Return the [x, y] coordinate for the center point of the cell that contains the specified text.  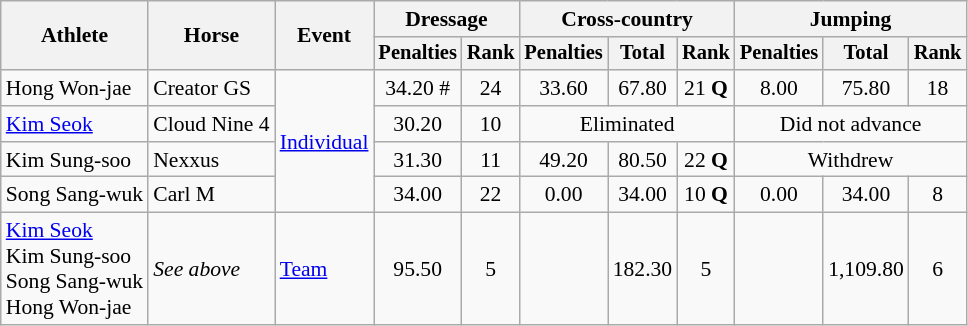
Song Sang-wuk [74, 195]
Jumping [851, 19]
Kim SeokKim Sung-sooSong Sang-wukHong Won-jae [74, 269]
33.60 [563, 88]
Nexxus [211, 160]
18 [938, 88]
22 Q [706, 160]
Withdrew [851, 160]
75.80 [866, 88]
67.80 [642, 88]
Kim Sung-soo [74, 160]
Horse [211, 36]
8.00 [779, 88]
31.30 [418, 160]
30.20 [418, 124]
95.50 [418, 269]
11 [491, 160]
Did not advance [851, 124]
182.30 [642, 269]
10 Q [706, 195]
Cloud Nine 4 [211, 124]
Cross-country [626, 19]
Kim Seok [74, 124]
Individual [324, 141]
34.20 # [418, 88]
8 [938, 195]
Hong Won-jae [74, 88]
Carl M [211, 195]
22 [491, 195]
80.50 [642, 160]
See above [211, 269]
Eliminated [626, 124]
Dressage [447, 19]
1,109.80 [866, 269]
49.20 [563, 160]
10 [491, 124]
24 [491, 88]
Creator GS [211, 88]
Event [324, 36]
21 Q [706, 88]
Team [324, 269]
Athlete [74, 36]
6 [938, 269]
